Search for the cell housing the specified text and yield its (x, y) center coordinate. 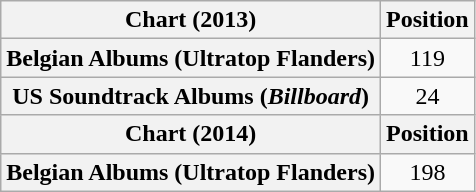
198 (428, 172)
Chart (2014) (191, 134)
US Soundtrack Albums (Billboard) (191, 96)
Chart (2013) (191, 20)
119 (428, 58)
24 (428, 96)
